Identify which cell holds the provided text, then report its [X, Y] central coordinate. 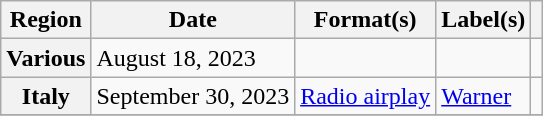
August 18, 2023 [193, 58]
Warner [484, 96]
Format(s) [366, 20]
Region [46, 20]
September 30, 2023 [193, 96]
Date [193, 20]
Various [46, 58]
Italy [46, 96]
Radio airplay [366, 96]
Label(s) [484, 20]
